Find where the given text appears and provide that cell's center as (X, Y) coordinate. 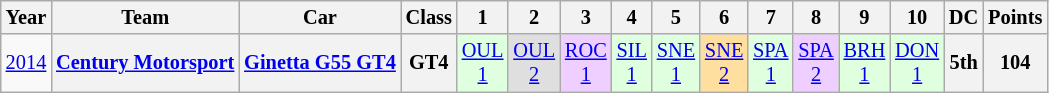
Century Motorsport (145, 63)
Team (145, 17)
4 (632, 17)
8 (816, 17)
DC (964, 17)
DON1 (917, 63)
GT4 (429, 63)
SPA1 (770, 63)
Points (1015, 17)
Ginetta G55 GT4 (320, 63)
OUL2 (534, 63)
104 (1015, 63)
OUL1 (483, 63)
10 (917, 17)
9 (865, 17)
Class (429, 17)
SPA2 (816, 63)
1 (483, 17)
5 (676, 17)
ROC1 (586, 63)
BRH1 (865, 63)
Car (320, 17)
SNE2 (724, 63)
SNE1 (676, 63)
7 (770, 17)
3 (586, 17)
SIL1 (632, 63)
Year (26, 17)
5th (964, 63)
2 (534, 17)
2014 (26, 63)
6 (724, 17)
